Scan for the cell matching the given text and deliver its [X, Y] coordinate at center. 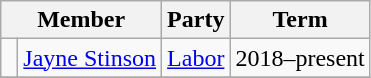
Jayne Stinson [90, 58]
Party [196, 20]
Labor [196, 58]
2018–present [300, 58]
Term [300, 20]
Member [82, 20]
